Return the (X, Y) coordinate for the center point of the cell that contains the specified text.  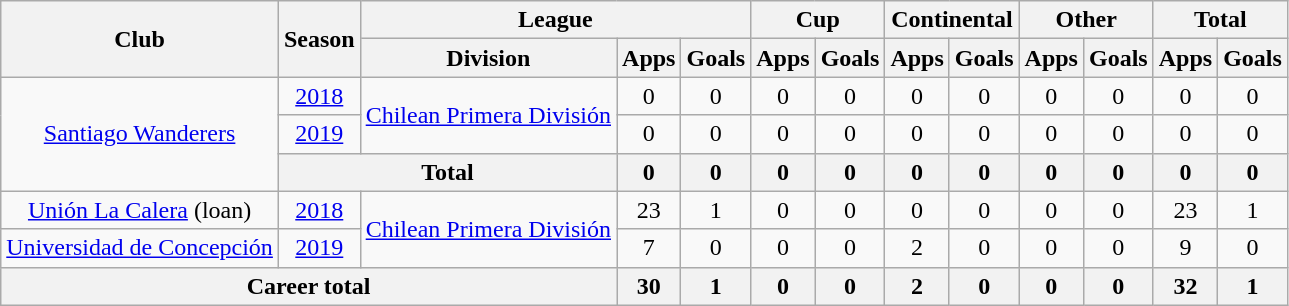
7 (649, 248)
League (556, 20)
Career total (309, 286)
Universidad de Concepción (140, 248)
Cup (818, 20)
Continental (952, 20)
Season (319, 39)
30 (649, 286)
32 (1185, 286)
Club (140, 39)
Division (488, 58)
Other (1086, 20)
9 (1185, 248)
Unión La Calera (loan) (140, 210)
Santiago Wanderers (140, 134)
